Provide the [x, y] coordinate of the cell's center where the given text is located.  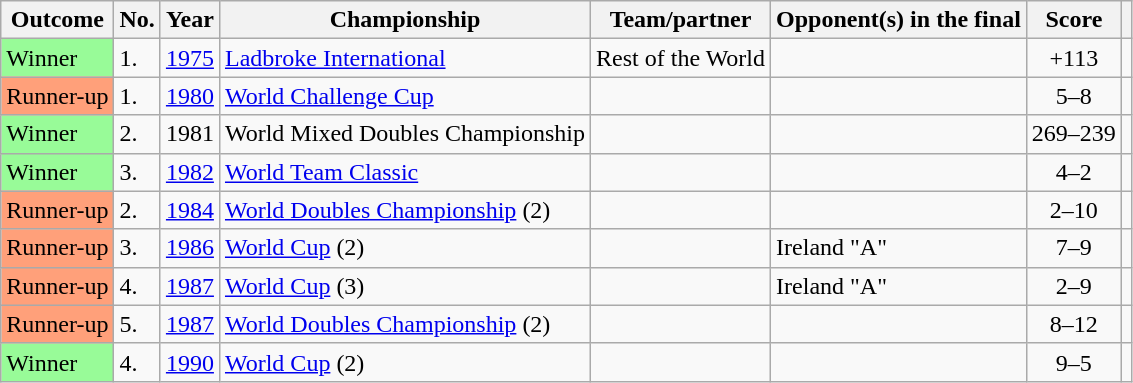
Score [1074, 20]
1982 [190, 172]
9–5 [1074, 362]
No. [137, 20]
1980 [190, 96]
1990 [190, 362]
Team/partner [681, 20]
Year [190, 20]
Rest of the World [681, 58]
269–239 [1074, 134]
8–12 [1074, 324]
4–2 [1074, 172]
2–10 [1074, 210]
World Mixed Doubles Championship [404, 134]
World Team Classic [404, 172]
Opponent(s) in the final [899, 20]
Championship [404, 20]
5. [137, 324]
World Cup (3) [404, 286]
2–9 [1074, 286]
Outcome [58, 20]
1981 [190, 134]
5–8 [1074, 96]
Ladbroke International [404, 58]
World Challenge Cup [404, 96]
7–9 [1074, 248]
+113 [1074, 58]
1986 [190, 248]
1975 [190, 58]
1984 [190, 210]
